From the cell containing the given text, extract its center point as (x, y) coordinate. 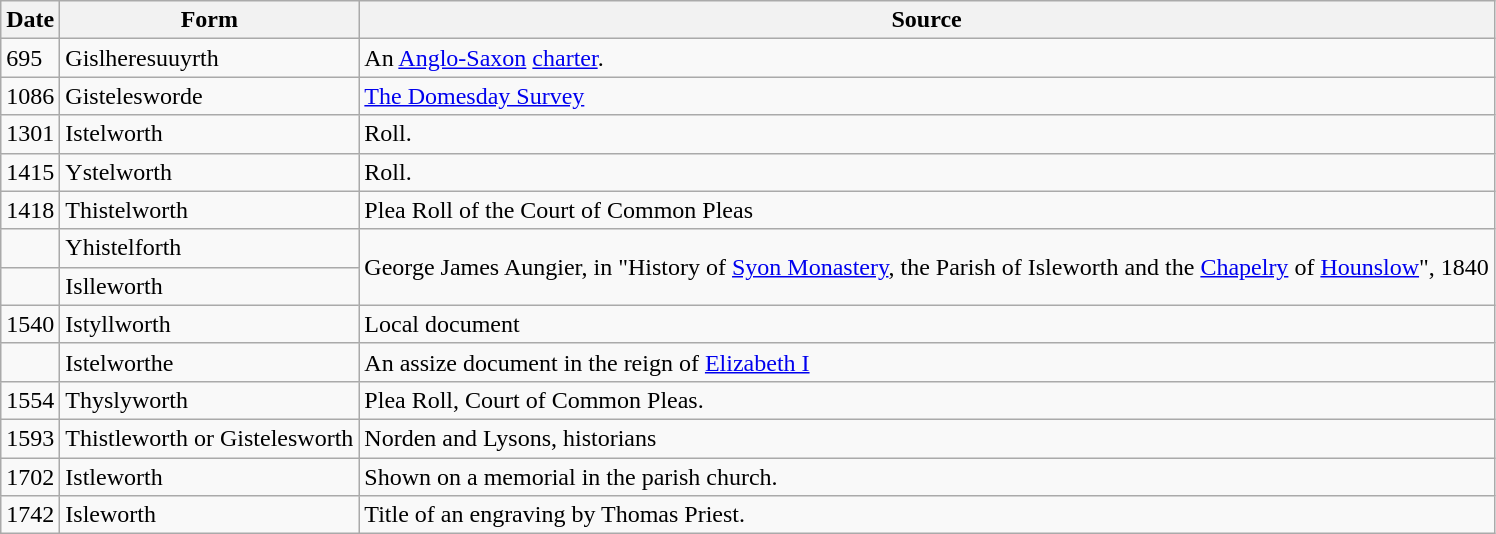
1742 (30, 515)
Shown on a memorial in the parish church. (927, 477)
Isleworth (210, 515)
Norden and Lysons, historians (927, 438)
Istelworthe (210, 362)
Thyslyworth (210, 400)
Gistelesworde (210, 96)
695 (30, 58)
An assize document in the reign of Elizabeth I (927, 362)
George James Aungier, in "History of Syon Monastery, the Parish of Isleworth and the Chapelry of Hounslow", 1840 (927, 267)
Istyllworth (210, 324)
1540 (30, 324)
Istleworth (210, 477)
Date (30, 20)
1415 (30, 172)
1554 (30, 400)
Gislheresuuyrth (210, 58)
Form (210, 20)
Source (927, 20)
Thistleworth or Gistelesworth (210, 438)
1301 (30, 134)
The Domesday Survey (927, 96)
1702 (30, 477)
Yhistelforth (210, 248)
Plea Roll, Court of Common Pleas. (927, 400)
Islleworth (210, 286)
1086 (30, 96)
1593 (30, 438)
Title of an engraving by Thomas Priest. (927, 515)
Thistelworth (210, 210)
Local document (927, 324)
1418 (30, 210)
Ystelworth (210, 172)
Istelworth (210, 134)
An Anglo-Saxon charter. (927, 58)
Plea Roll of the Court of Common Pleas (927, 210)
